Determine the [x, y] coordinate at the center of the cell enclosing the given text.  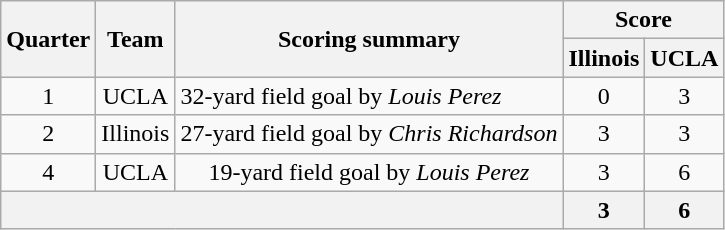
2 [48, 134]
Score [644, 20]
0 [604, 96]
4 [48, 172]
1 [48, 96]
Quarter [48, 39]
Team [136, 39]
32-yard field goal by Louis Perez [369, 96]
27-yard field goal by Chris Richardson [369, 134]
19-yard field goal by Louis Perez [369, 172]
Scoring summary [369, 39]
